For the text-containing cell, return its midpoint in (X, Y) coordinate format. 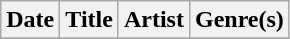
Artist (154, 20)
Title (90, 20)
Date (30, 20)
Genre(s) (239, 20)
